Return [X, Y] of the center of cell containing provided text 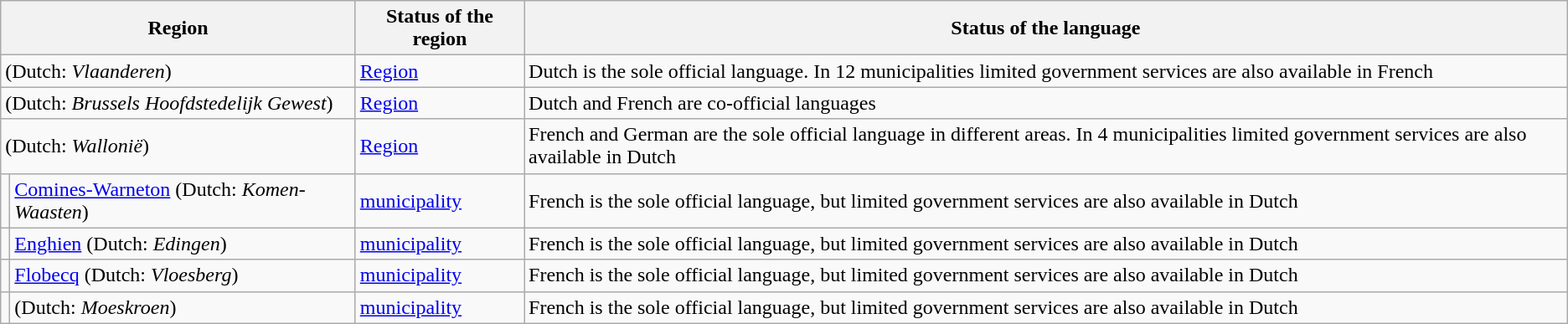
(Dutch: Vlaanderen) [178, 71]
Comines-Warneton (Dutch: Komen-Waasten) [183, 201]
Status of the language [1046, 28]
French and German are the sole official language in different areas. In 4 municipalities limited government services are also available in Dutch [1046, 146]
Status of the region [439, 28]
Dutch and French are co-official languages [1046, 103]
Enghien (Dutch: Edingen) [183, 244]
Dutch is the sole official language. In 12 municipalities limited government services are also available in French [1046, 71]
(Dutch: Wallonië) [178, 146]
(Dutch: Moeskroen) [183, 307]
(Dutch: Brussels Hoofdstedelijk Gewest) [178, 103]
Flobecq (Dutch: Vloesberg) [183, 275]
